From the cell containing the given text, extract its center point as [x, y] coordinate. 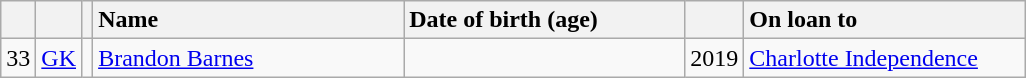
Date of birth (age) [544, 20]
Charlotte Independence [884, 58]
Brandon Barnes [248, 58]
On loan to [884, 20]
33 [18, 58]
Name [248, 20]
2019 [714, 58]
GK [59, 58]
